Return [X, Y] of the center of cell containing provided text 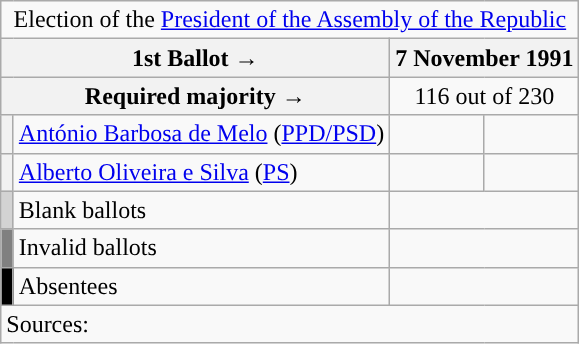
7 November 1991 [484, 58]
Alberto Oliveira e Silva (PS) [201, 172]
Blank ballots [201, 210]
116 out of 230 [484, 96]
Invalid ballots [201, 248]
1st Ballot → [196, 58]
António Barbosa de Melo (PPD/PSD) [201, 134]
Required majority → [196, 96]
Absentees [201, 286]
Election of the President of the Assembly of the Republic [290, 20]
Sources: [290, 324]
